From the cell containing the given text, extract its center point as (x, y) coordinate. 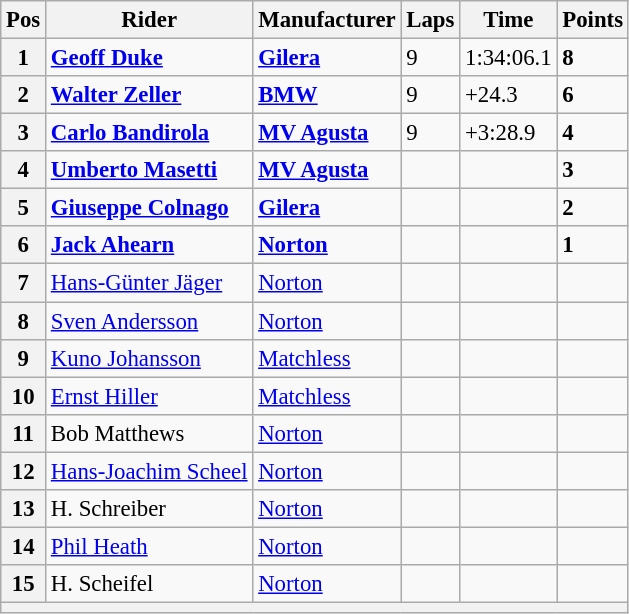
Rider (150, 20)
14 (24, 546)
Hans-Joachim Scheel (150, 471)
Laps (430, 20)
BMW (327, 95)
+24.3 (508, 95)
H. Scheifel (150, 584)
11 (24, 433)
H. Schreiber (150, 509)
Geoff Duke (150, 58)
Time (508, 20)
Umberto Masetti (150, 170)
Pos (24, 20)
10 (24, 396)
Bob Matthews (150, 433)
13 (24, 509)
Ernst Hiller (150, 396)
12 (24, 471)
Giuseppe Colnago (150, 208)
Kuno Johansson (150, 358)
Phil Heath (150, 546)
15 (24, 584)
7 (24, 283)
Carlo Bandirola (150, 133)
Walter Zeller (150, 95)
Jack Ahearn (150, 245)
Manufacturer (327, 20)
Sven Andersson (150, 321)
+3:28.9 (508, 133)
Hans-Günter Jäger (150, 283)
1:34:06.1 (508, 58)
Points (592, 20)
5 (24, 208)
